Find where the given text appears and provide that cell's center as (X, Y) coordinate. 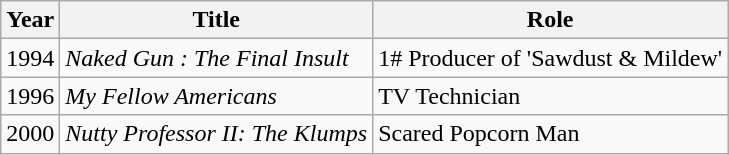
Nutty Professor II: The Klumps (216, 134)
Role (550, 20)
My Fellow Americans (216, 96)
TV Technician (550, 96)
2000 (30, 134)
1# Producer of 'Sawdust & Mildew' (550, 58)
Title (216, 20)
1996 (30, 96)
Year (30, 20)
Naked Gun : The Final Insult (216, 58)
Scared Popcorn Man (550, 134)
1994 (30, 58)
